Identify which cell holds the provided text, then report its (X, Y) central coordinate. 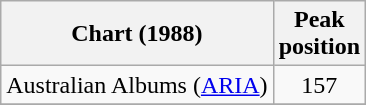
Peakposition (319, 34)
Chart (1988) (137, 34)
Australian Albums (ARIA) (137, 85)
157 (319, 85)
